Pinpoint the cell where the given text exists, returning its [X, Y] midpoint coordinate. 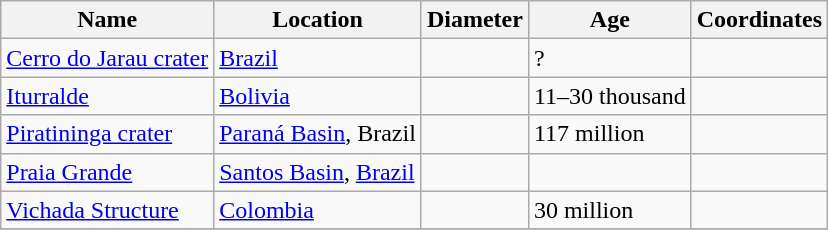
Vichada Structure [108, 210]
Piratininga crater [108, 134]
Colombia [318, 210]
Santos Basin, Brazil [318, 172]
Location [318, 20]
Cerro do Jarau crater [108, 58]
Iturralde [108, 96]
Age [610, 20]
117 million [610, 134]
Diameter [474, 20]
Paraná Basin, Brazil [318, 134]
Name [108, 20]
? [610, 58]
Bolivia [318, 96]
11–30 thousand [610, 96]
Coordinates [759, 20]
Praia Grande [108, 172]
Brazil [318, 58]
30 million [610, 210]
